Capture the cell that displays the provided text and extract its [x, y] central coordinate. 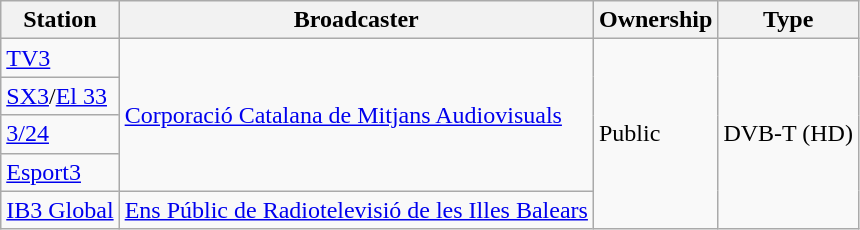
3/24 [60, 134]
Ens Públic de Radiotelevisió de les Illes Balears [356, 210]
Esport3 [60, 172]
Public [655, 134]
Type [788, 20]
IB3 Global [60, 210]
TV3 [60, 58]
Broadcaster [356, 20]
Corporació Catalana de Mitjans Audiovisuals [356, 115]
DVB-T (HD) [788, 134]
Ownership [655, 20]
Station [60, 20]
SX3/El 33 [60, 96]
